Detect which cell encompasses the target text, then output its [X, Y] center coordinate. 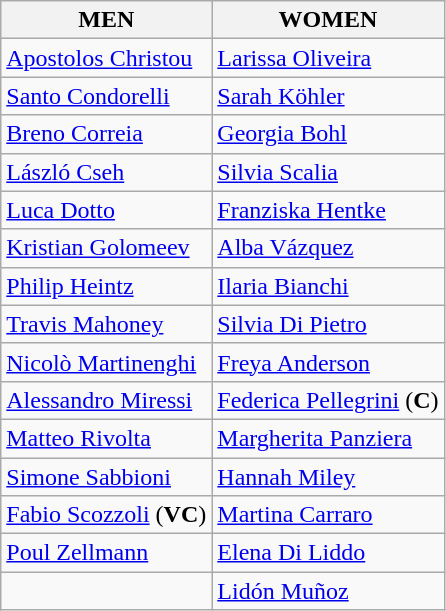
Alba Vázquez [328, 248]
Sarah Köhler [328, 96]
Kristian Golomeev [106, 248]
WOMEN [328, 20]
Apostolos Christou [106, 58]
Ilaria Bianchi [328, 286]
Breno Correia [106, 134]
László Cseh [106, 172]
Martina Carraro [328, 515]
Simone Sabbioni [106, 477]
MEN [106, 20]
Silvia Di Pietro [328, 324]
Lidón Muñoz [328, 591]
Hannah Miley [328, 477]
Georgia Bohl [328, 134]
Silvia Scalia [328, 172]
Santo Condorelli [106, 96]
Luca Dotto [106, 210]
Matteo Rivolta [106, 438]
Federica Pellegrini (C) [328, 400]
Elena Di Liddo [328, 553]
Freya Anderson [328, 362]
Margherita Panziera [328, 438]
Poul Zellmann [106, 553]
Nicolò Martinenghi [106, 362]
Travis Mahoney [106, 324]
Larissa Oliveira [328, 58]
Fabio Scozzoli (VC) [106, 515]
Franziska Hentke [328, 210]
Alessandro Miressi [106, 400]
Philip Heintz [106, 286]
